Search for the cell housing the specified text and yield its (x, y) center coordinate. 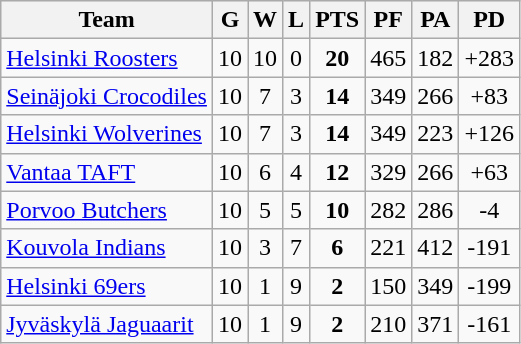
412 (436, 248)
465 (388, 58)
Helsinki Roosters (107, 58)
Vantaa TAFT (107, 172)
W (266, 20)
-161 (490, 324)
0 (296, 58)
L (296, 20)
223 (436, 134)
+83 (490, 96)
PD (490, 20)
-191 (490, 248)
-199 (490, 286)
4 (296, 172)
Kouvola Indians (107, 248)
PTS (338, 20)
Helsinki 69ers (107, 286)
+283 (490, 58)
210 (388, 324)
+63 (490, 172)
+126 (490, 134)
PF (388, 20)
371 (436, 324)
Helsinki Wolverines (107, 134)
PA (436, 20)
329 (388, 172)
Team (107, 20)
G (230, 20)
282 (388, 210)
150 (388, 286)
182 (436, 58)
221 (388, 248)
Porvoo Butchers (107, 210)
-4 (490, 210)
20 (338, 58)
Jyväskylä Jaguaarit (107, 324)
286 (436, 210)
12 (338, 172)
Seinäjoki Crocodiles (107, 96)
